Determine the (x, y) coordinate at the center of the cell enclosing the given text.  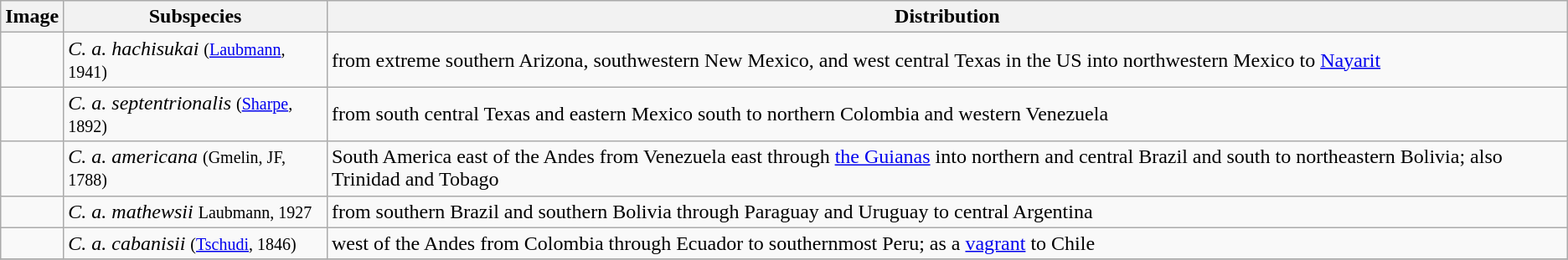
from southern Brazil and southern Bolivia through Paraguay and Uruguay to central Argentina (946, 212)
C. a. hachisukai (Laubmann, 1941) (196, 60)
from south central Texas and eastern Mexico south to northern Colombia and western Venezuela (946, 114)
C. a. mathewsii Laubmann, 1927 (196, 212)
Distribution (946, 17)
C. a. americana (Gmelin, JF, 1788) (196, 169)
C. a. cabanisii (Tschudi, 1846) (196, 243)
from extreme southern Arizona, southwestern New Mexico, and west central Texas in the US into northwestern Mexico to Nayarit (946, 60)
Image (32, 17)
C. a. septentrionalis (Sharpe, 1892) (196, 114)
west of the Andes from Colombia through Ecuador to southernmost Peru; as a vagrant to Chile (946, 243)
Subspecies (196, 17)
